For the text-containing cell, return its midpoint in (x, y) coordinate format. 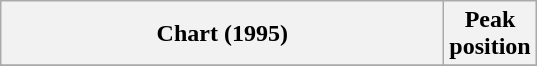
Chart (1995) (222, 34)
Peakposition (490, 34)
